For the text-containing cell, return its midpoint in (X, Y) coordinate format. 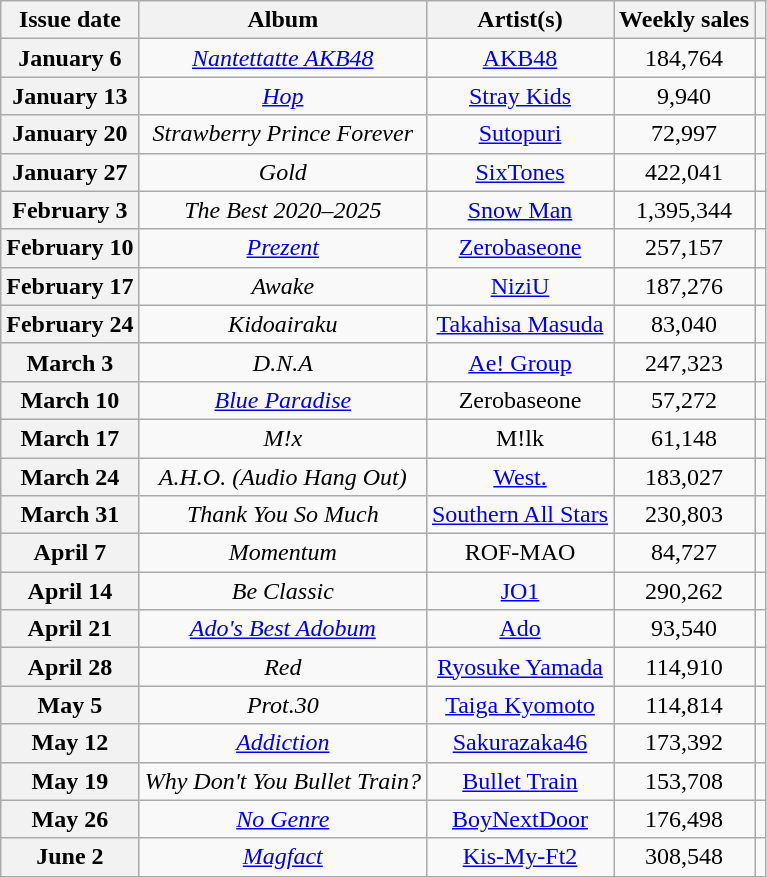
84,727 (684, 553)
January 6 (70, 58)
114,814 (684, 705)
February 10 (70, 248)
March 3 (70, 362)
Artist(s) (520, 20)
Takahisa Masuda (520, 324)
Magfact (282, 857)
Hop (282, 96)
Kidoairaku (282, 324)
247,323 (684, 362)
Blue Paradise (282, 400)
230,803 (684, 515)
March 24 (70, 477)
January 27 (70, 172)
SixTones (520, 172)
March 10 (70, 400)
BoyNextDoor (520, 819)
Addiction (282, 743)
Awake (282, 286)
April 7 (70, 553)
April 28 (70, 667)
Ae! Group (520, 362)
Be Classic (282, 591)
Album (282, 20)
153,708 (684, 781)
Sutopuri (520, 134)
Weekly sales (684, 20)
Kis-My-Ft2 (520, 857)
D.N.A (282, 362)
ROF-MAO (520, 553)
61,148 (684, 438)
Southern All Stars (520, 515)
72,997 (684, 134)
April 21 (70, 629)
187,276 (684, 286)
April 14 (70, 591)
February 17 (70, 286)
422,041 (684, 172)
Why Don't You Bullet Train? (282, 781)
183,027 (684, 477)
AKB48 (520, 58)
Strawberry Prince Forever (282, 134)
93,540 (684, 629)
February 24 (70, 324)
114,910 (684, 667)
Prezent (282, 248)
176,498 (684, 819)
173,392 (684, 743)
M!x (282, 438)
A.H.O. (Audio Hang Out) (282, 477)
Stray Kids (520, 96)
Momentum (282, 553)
Gold (282, 172)
M!lk (520, 438)
257,157 (684, 248)
Taiga Kyomoto (520, 705)
290,262 (684, 591)
Issue date (70, 20)
January 13 (70, 96)
184,764 (684, 58)
No Genre (282, 819)
83,040 (684, 324)
January 20 (70, 134)
9,940 (684, 96)
Prot.30 (282, 705)
West. (520, 477)
Bullet Train (520, 781)
Thank You So Much (282, 515)
JO1 (520, 591)
Sakurazaka46 (520, 743)
Ado (520, 629)
Red (282, 667)
Nantettatte AKB48 (282, 58)
NiziU (520, 286)
Snow Man (520, 210)
March 17 (70, 438)
57,272 (684, 400)
Ryosuke Yamada (520, 667)
March 31 (70, 515)
308,548 (684, 857)
The Best 2020–2025 (282, 210)
May 12 (70, 743)
June 2 (70, 857)
Ado's Best Adobum (282, 629)
May 19 (70, 781)
February 3 (70, 210)
May 5 (70, 705)
May 26 (70, 819)
1,395,344 (684, 210)
